Pinpoint the cell where the given text exists, returning its (X, Y) midpoint coordinate. 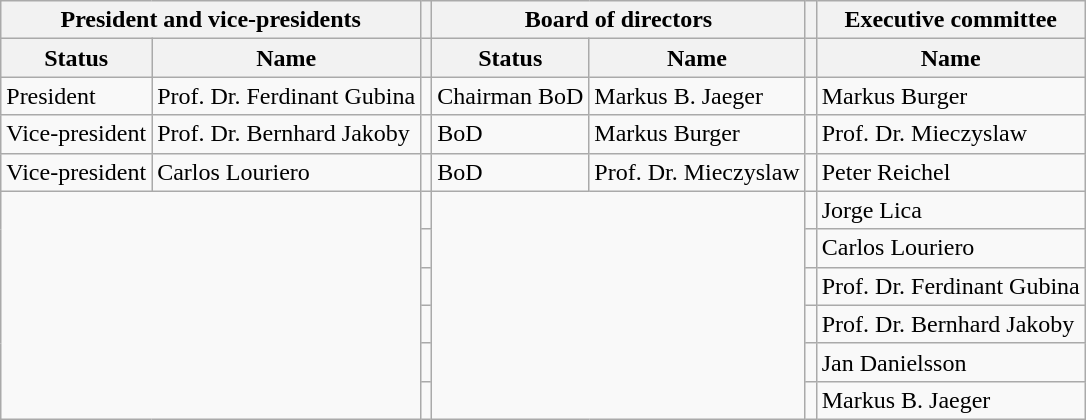
Jorge Lica (950, 210)
Peter Reichel (950, 172)
Executive committee (950, 20)
Board of directors (618, 20)
Jan Danielsson (950, 362)
President (76, 96)
Chairman BoD (510, 96)
President and vice-presidents (211, 20)
